Return [X, Y] of the center of cell containing provided text 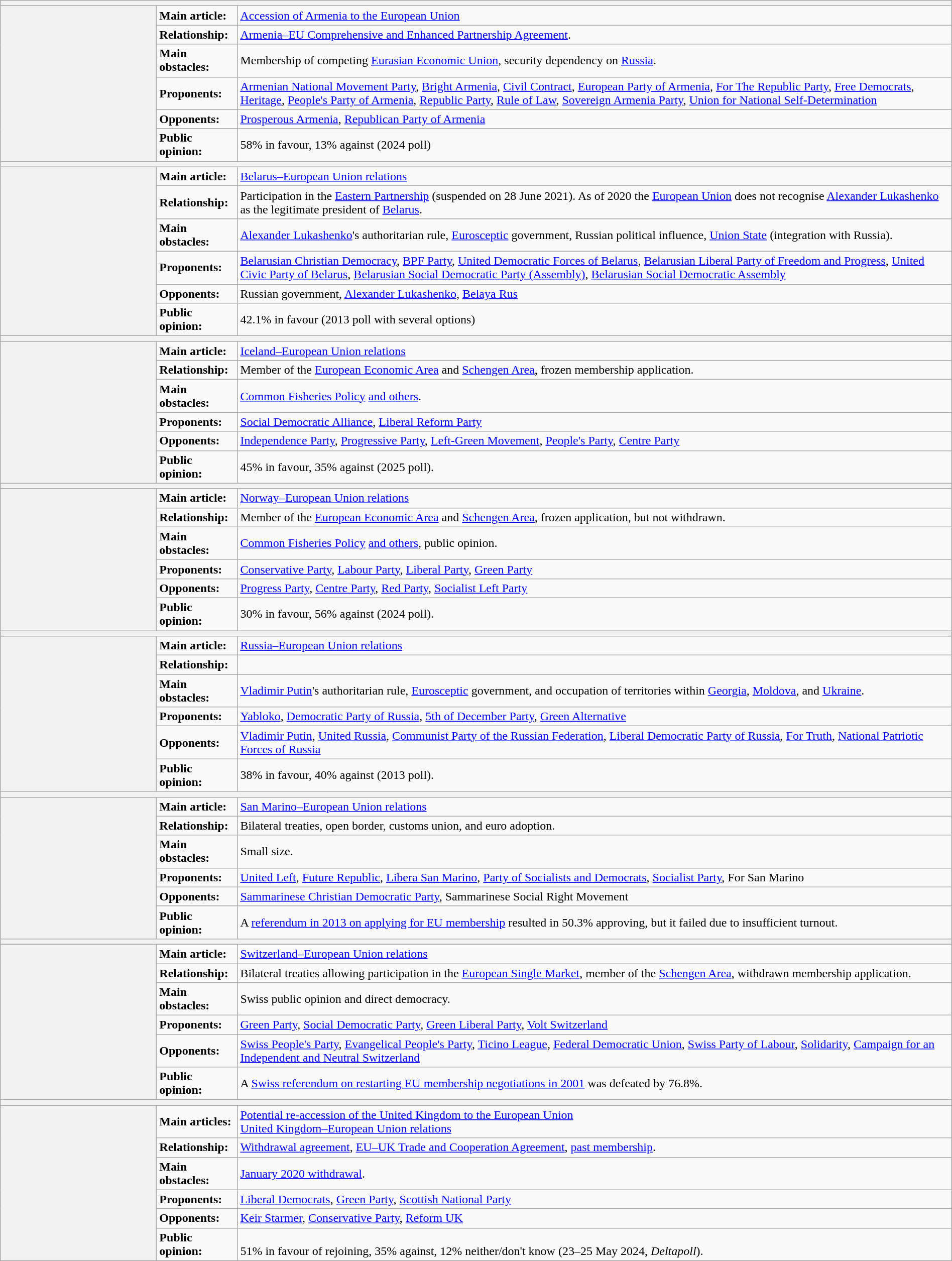
Main articles: [197, 1122]
Small size. [594, 852]
Belarus–European Union relations [594, 176]
Member of the European Economic Area and Schengen Area, frozen application, but not withdrawn. [594, 517]
Yabloko, Democratic Party of Russia, 5th of December Party, Green Alternative [594, 717]
Progress Party, Centre Party, Red Party, Socialist Left Party [594, 588]
A Swiss referendum on restarting EU membership negotiations in 2001 was defeated by 76.8%. [594, 1084]
Liberal Democrats, Green Party, Scottish National Party [594, 1199]
Russian government, Alexander Lukashenko, Belaya Rus [594, 294]
Bilateral treaties, open border, customs union, and euro adoption. [594, 826]
51% in favour of rejoining, 35% against, 12% neither/don't know (23–25 May 2024, Deltapoll). [594, 1244]
San Marino–European Union relations [594, 807]
Norway–European Union relations [594, 498]
38% in favour, 40% against (2013 poll). [594, 775]
Iceland–European Union relations [594, 351]
Sammarinese Christian Democratic Party, Sammarinese Social Right Movement [594, 896]
Swiss public opinion and direct democracy. [594, 999]
Membership of competing Eurasian Economic Union, security dependency on Russia. [594, 60]
Russia–European Union relations [594, 646]
Common Fisheries Policy and others. [594, 396]
A referendum in 2013 on applying for EU membership resulted in 50.3% approving, but it failed due to insufficient turnout. [594, 922]
42.1% in favour (2013 poll with several options) [594, 319]
Alexander Lukashenko's authoritarian rule, Eurosceptic government, Russian political influence, Union State (integration with Russia). [594, 235]
45% in favour, 35% against (2025 poll). [594, 467]
Member of the European Economic Area and Schengen Area, frozen membership application. [594, 370]
Social Democratic Alliance, Liberal Reform Party [594, 422]
Vladimir Putin's authoritarian rule, Eurosceptic government, and occupation of territories within Georgia, Moldova, and Ukraine. [594, 691]
Bilateral treaties allowing participation in the European Single Market, member of the Schengen Area, withdrawn membership application. [594, 973]
Common Fisheries Policy and others, public opinion. [594, 543]
Independence Party, Progressive Party, Left-Green Movement, People's Party, Centre Party [594, 441]
30% in favour, 56% against (2024 poll). [594, 614]
Prosperous Armenia, Republican Party of Armenia [594, 119]
Conservative Party, Labour Party, Liberal Party, Green Party [594, 569]
58% in favour, 13% against (2024 poll) [594, 145]
Potential re-accession of the United Kingdom to the European UnionUnited Kingdom–European Union relations [594, 1122]
Keir Starmer, Conservative Party, Reform UK [594, 1218]
January 2020 withdrawal. [594, 1173]
Accession of Armenia to the European Union [594, 16]
Armenia–EU Comprehensive and Enhanced Partnership Agreement. [594, 35]
United Left, Future Republic, Libera San Marino, Party of Socialists and Democrats, Socialist Party, For San Marino [594, 877]
Green Party, Social Democratic Party, Green Liberal Party, Volt Switzerland [594, 1025]
Switzerland–European Union relations [594, 954]
Withdrawal agreement, EU–UK Trade and Cooperation Agreement, past membership. [594, 1148]
